For the text-containing cell, return its midpoint in [x, y] coordinate format. 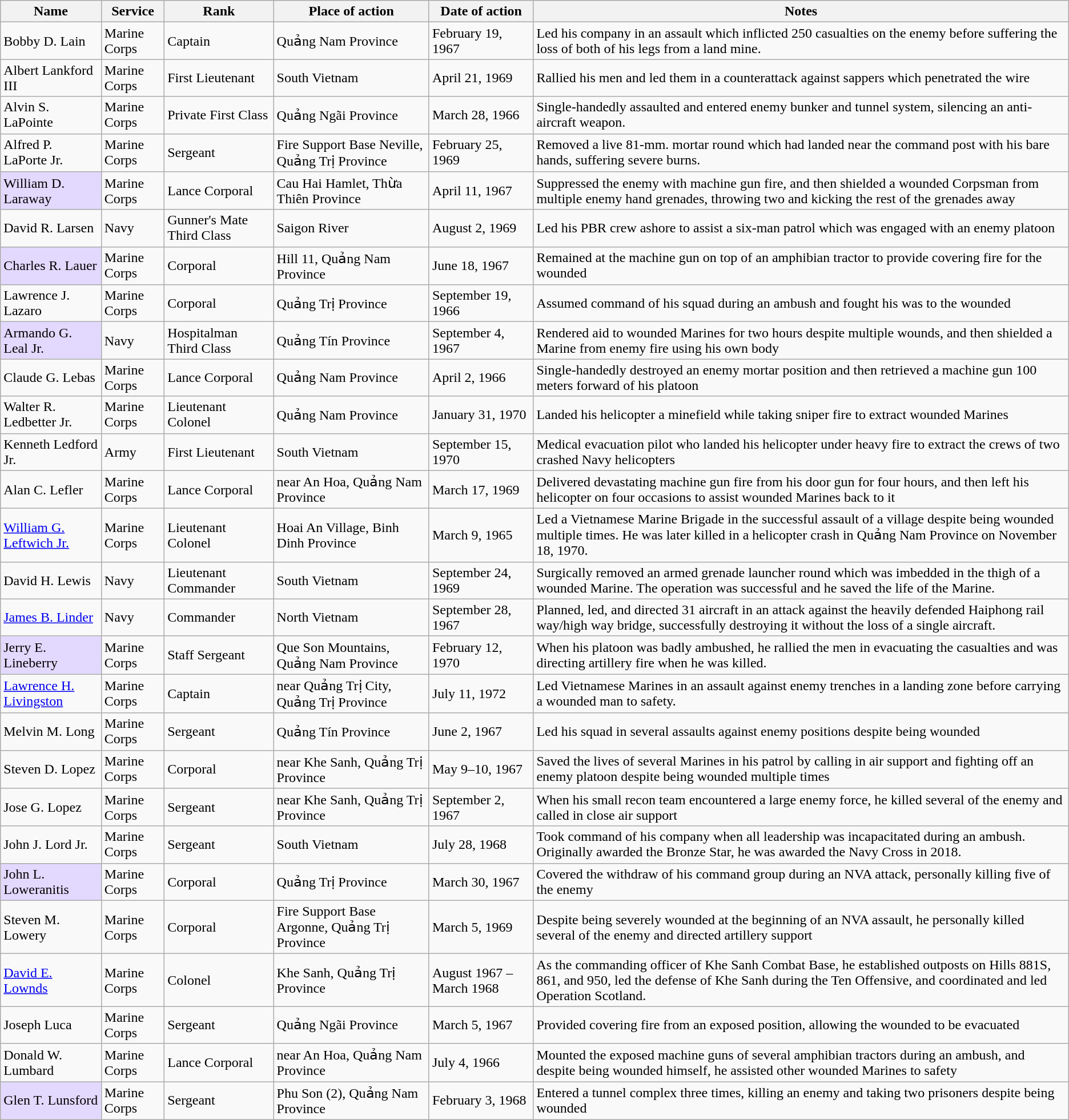
David H. Lewis [51, 580]
John L. Loweranitis [51, 881]
Fire Support Base Neville, Quảng Trị Province [351, 153]
William D. Laraway [51, 191]
Provided covering fire from an exposed position, allowing the wounded to be evacuated [801, 1025]
Hill 11, Quảng Nam Province [351, 266]
Name [51, 11]
March 5, 1967 [481, 1025]
September 19, 1966 [481, 304]
Saigon River [351, 228]
Cau Hai Hamlet, Thừa Thiên Province [351, 191]
Colonel [219, 980]
September 4, 1967 [481, 340]
June 2, 1967 [481, 732]
Staff Sergeant [219, 655]
April 2, 1966 [481, 378]
Led his company in an assault which inflicted 250 casualties on the enemy before suffering the loss of both of his legs from a land mine. [801, 41]
Albert Lankford III [51, 78]
Lawrence J. Lazaro [51, 304]
July 11, 1972 [481, 694]
September 2, 1967 [481, 807]
Landed his helicopter a minefield while taking sniper fire to extract wounded Marines [801, 414]
Khe Sanh, Quảng Trị Province [351, 980]
Led his squad in several assaults against enemy positions despite being wounded [801, 732]
February 3, 1968 [481, 1101]
Army [132, 452]
Steven M. Lowery [51, 927]
Rallied his men and led them in a counterattack against sappers which penetrated the wire [801, 78]
James B. Linder [51, 618]
Alvin S. LaPointe [51, 115]
When his small recon team encountered a large enemy force, he killed several of the enemy and called in close air support [801, 807]
March 30, 1967 [481, 881]
Single-handedly destroyed an enemy mortar position and then retrieved a machine gun 100 meters forward of his platoon [801, 378]
Gunner's Mate Third Class [219, 228]
Steven D. Lopez [51, 770]
Led Vietnamese Marines in an assault against enemy trenches in a landing zone before carrying a wounded man to safety. [801, 694]
Hospitalman Third Class [219, 340]
Commander [219, 618]
August 2, 1969 [481, 228]
Lieutenant Commander [219, 580]
April 11, 1967 [481, 191]
Claude G. Lebas [51, 378]
June 18, 1967 [481, 266]
January 31, 1970 [481, 414]
Hoai An Village, Binh Dinh Province [351, 535]
Donald W. Lumbard [51, 1063]
Jerry E. Lineberry [51, 655]
Medical evacuation pilot who landed his helicopter under heavy fire to extract the crews of two crashed Navy helicopters [801, 452]
Remained at the machine gun on top of an amphibian tractor to provide covering fire for the wounded [801, 266]
Walter R. Ledbetter Jr. [51, 414]
William G. Leftwich Jr. [51, 535]
February 19, 1967 [481, 41]
Charles R. Lauer [51, 266]
When his platoon was badly ambushed, he rallied the men in evacuating the casualties and was directing artillery fire when he was killed. [801, 655]
Lawrence H. Livingston [51, 694]
near Quảng Trị City, Quảng Trị Province [351, 694]
August 1967 – March 1968 [481, 980]
March 9, 1965 [481, 535]
July 28, 1968 [481, 845]
Service [132, 11]
Melvin M. Long [51, 732]
Joseph Luca [51, 1025]
Alan C. Lefler [51, 490]
Glen T. Lunsford [51, 1101]
Saved the lives of several Marines in his patrol by calling in air support and fighting off an enemy platoon despite being wounded multiple times [801, 770]
March 5, 1969 [481, 927]
Rank [219, 11]
Alfred P. LaPorte Jr. [51, 153]
Bobby D. Lain [51, 41]
Private First Class [219, 115]
Armando G. Leal Jr. [51, 340]
Single-handedly assaulted and entered enemy bunker and tunnel system, silencing an anti-aircraft weapon. [801, 115]
February 25, 1969 [481, 153]
Fire Support Base Argonne, Quảng Trị Province [351, 927]
Jose G. Lopez [51, 807]
Despite being severely wounded at the beginning of an NVA assault, he personally killed several of the enemy and directed artillery support [801, 927]
May 9–10, 1967 [481, 770]
March 28, 1966 [481, 115]
September 15, 1970 [481, 452]
July 4, 1966 [481, 1063]
Que Son Mountains, Quảng Nam Province [351, 655]
Place of action [351, 11]
Led his PBR crew ashore to assist a six-man patrol which was engaged with an enemy platoon [801, 228]
John J. Lord Jr. [51, 845]
March 17, 1969 [481, 490]
Notes [801, 11]
North Vietnam [351, 618]
February 12, 1970 [481, 655]
Date of action [481, 11]
Assumed command of his squad during an ambush and fought his was to the wounded [801, 304]
Kenneth Ledford Jr. [51, 452]
Entered a tunnel complex three times, killing an enemy and taking two prisoners despite being wounded [801, 1101]
Removed a live 81-mm. mortar round which had landed near the command post with his bare hands, suffering severe burns. [801, 153]
April 21, 1969 [481, 78]
Covered the withdraw of his command group during an NVA attack, personally killing five of the enemy [801, 881]
David R. Larsen [51, 228]
Phu Son (2), Quảng Nam Province [351, 1101]
David E. Lownds [51, 980]
September 28, 1967 [481, 618]
September 24, 1969 [481, 580]
Rendered aid to wounded Marines for two hours despite multiple wounds, and then shielded a Marine from enemy fire using his own body [801, 340]
